Pinpoint the cell where the given text exists, returning its (X, Y) midpoint coordinate. 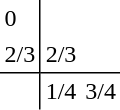
0 (20, 18)
1/4 (61, 92)
